Scan for the cell matching the given text and deliver its [x, y] coordinate at center. 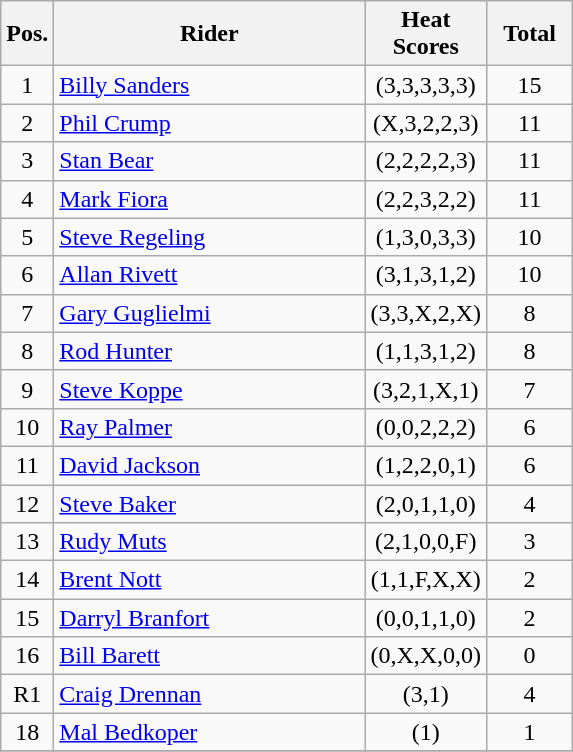
Ray Palmer [210, 427]
(1,1,F,X,X) [426, 580]
(1,1,3,1,2) [426, 351]
Mal Bedkoper [210, 732]
(0,X,X,0,0) [426, 656]
Bill Barett [210, 656]
5 [28, 237]
Pos. [28, 34]
13 [28, 542]
(X,3,2,2,3) [426, 123]
Darryl Branfort [210, 618]
Rider [210, 34]
12 [28, 503]
Steve Baker [210, 503]
(2,1,0,0,F) [426, 542]
Steve Regeling [210, 237]
(2,2,3,2,2) [426, 199]
(0,0,2,2,2) [426, 427]
Allan Rivett [210, 275]
(1,2,2,0,1) [426, 465]
16 [28, 656]
(1,3,0,3,3) [426, 237]
Billy Sanders [210, 85]
Heat Scores [426, 34]
Brent Nott [210, 580]
Total [530, 34]
14 [28, 580]
Stan Bear [210, 161]
(3,1,3,1,2) [426, 275]
David Jackson [210, 465]
(2,2,2,2,3) [426, 161]
(0,0,1,1,0) [426, 618]
Rod Hunter [210, 351]
(1) [426, 732]
Steve Koppe [210, 389]
0 [530, 656]
(3,3,X,2,X) [426, 313]
Phil Crump [210, 123]
R1 [28, 694]
Mark Fiora [210, 199]
(3,2,1,X,1) [426, 389]
9 [28, 389]
(3,1) [426, 694]
(2,0,1,1,0) [426, 503]
Rudy Muts [210, 542]
Gary Guglielmi [210, 313]
18 [28, 732]
Craig Drennan [210, 694]
(3,3,3,3,3) [426, 85]
